Provide the [x, y] coordinate of the cell's center where the given text is located.  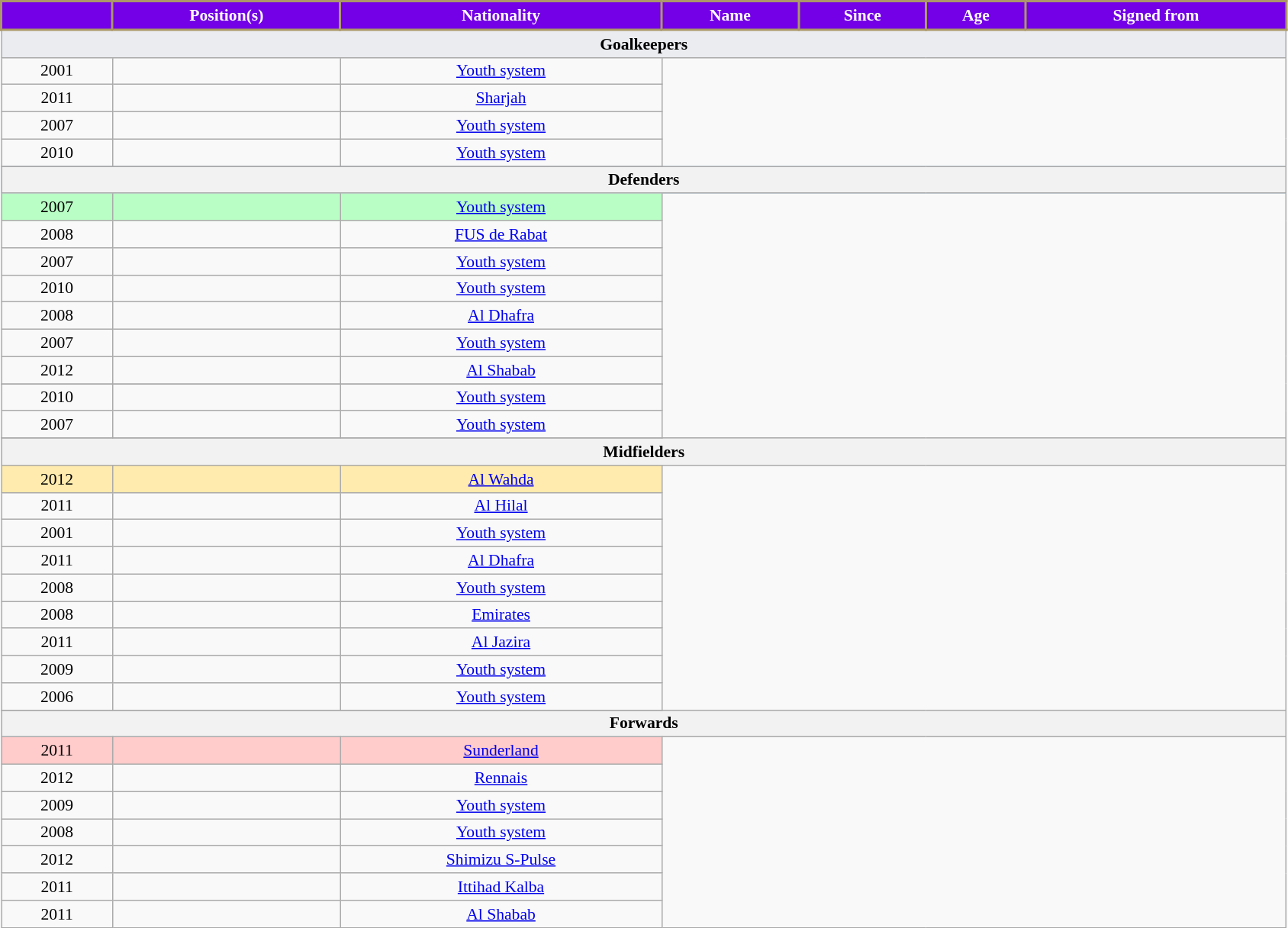
2006 [57, 697]
Ittihad Kalba [501, 887]
Sharjah [501, 98]
Position(s) [227, 15]
Defenders [644, 180]
Age [977, 15]
Al Jazira [501, 643]
Al Hilal [501, 506]
Midfielders [644, 452]
Rennais [501, 778]
Goalkeepers [644, 43]
Emirates [501, 615]
Nationality [501, 15]
Shimizu S-Pulse [501, 860]
Since [862, 15]
Name [730, 15]
FUS de Rabat [501, 234]
Al Wahda [501, 479]
Forwards [644, 723]
Sunderland [501, 751]
Signed from [1156, 15]
